Search for the cell housing the specified text and yield its [X, Y] center coordinate. 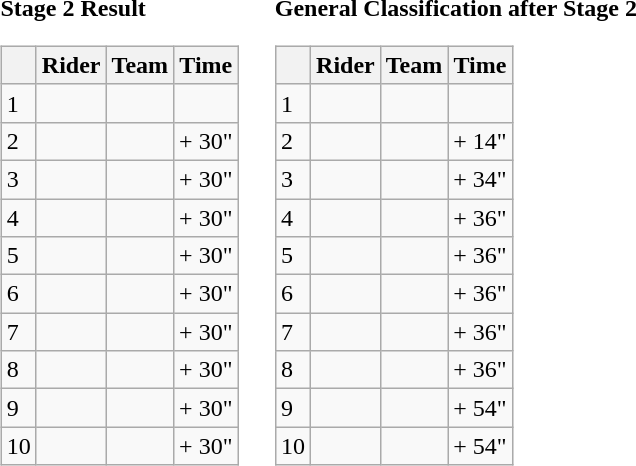
+ 34" [480, 179]
+ 14" [480, 141]
